Detect which cell encompasses the target text, then output its [X, Y] center coordinate. 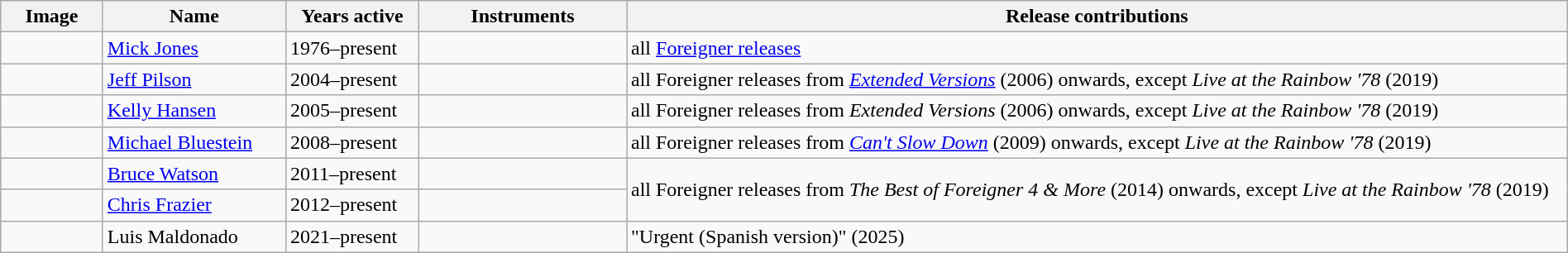
Mick Jones [194, 48]
Years active [352, 17]
2021–present [352, 236]
Bruce Watson [194, 174]
1976–present [352, 48]
Michael Bluestein [194, 142]
2008–present [352, 142]
2004–present [352, 79]
Release contributions [1097, 17]
all Foreigner releases [1097, 48]
Name [194, 17]
all Foreigner releases from Can't Slow Down (2009) onwards, except Live at the Rainbow '78 (2019) [1097, 142]
Chris Frazier [194, 205]
Luis Maldonado [194, 236]
Instruments [523, 17]
2011–present [352, 174]
"Urgent (Spanish version)" (2025) [1097, 236]
all Foreigner releases from The Best of Foreigner 4 & More (2014) onwards, except Live at the Rainbow '78 (2019) [1097, 189]
2005–present [352, 111]
Kelly Hansen [194, 111]
Jeff Pilson [194, 79]
2012–present [352, 205]
Image [52, 17]
